Scan for the cell matching the given text and deliver its (X, Y) coordinate at center. 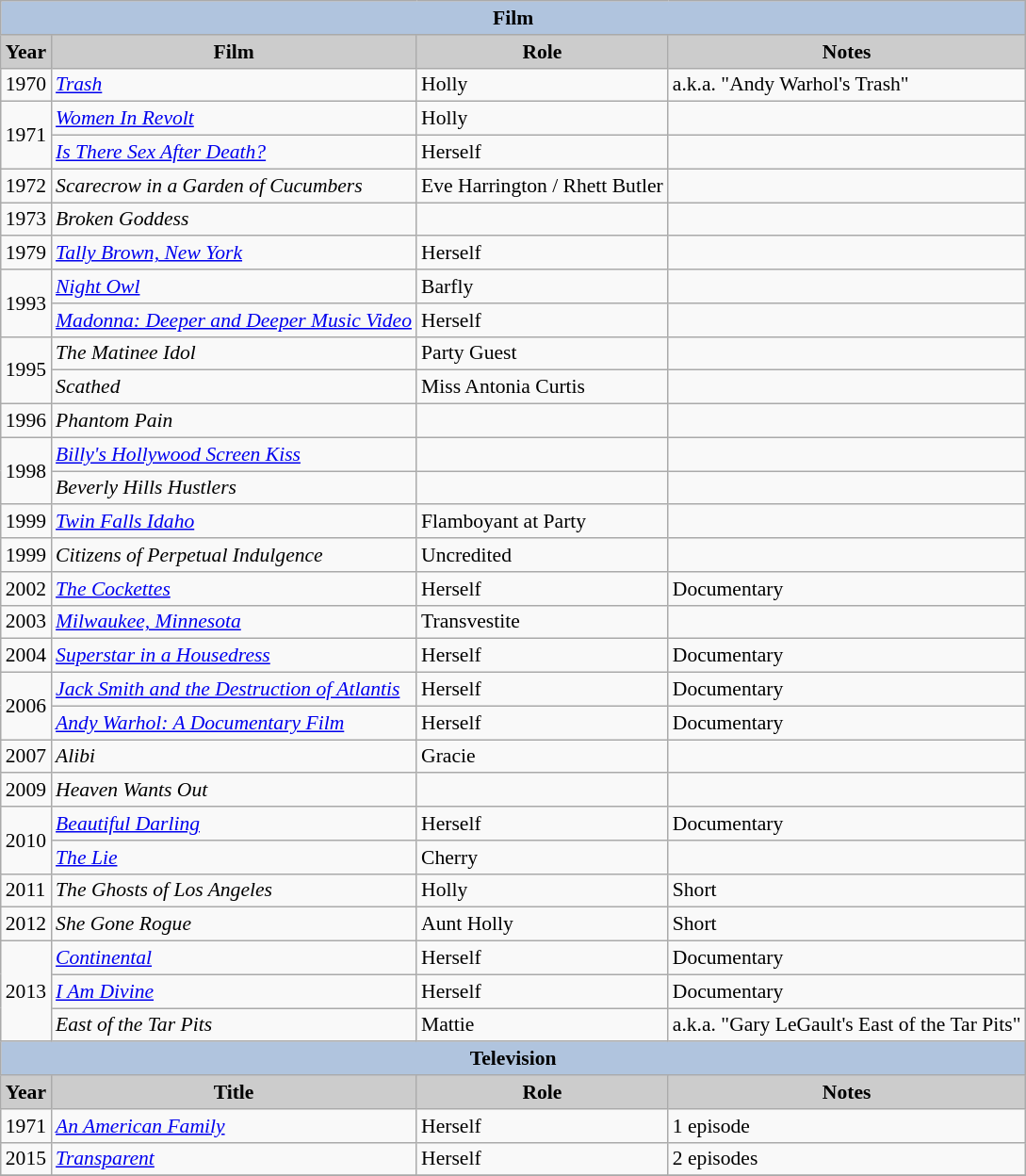
Party Guest (543, 353)
The Ghosts of Los Angeles (234, 890)
1998 (26, 471)
2007 (26, 757)
Scathed (234, 387)
Uncredited (543, 555)
The Cockettes (234, 589)
2002 (26, 589)
Trash (234, 85)
Tally Brown, New York (234, 253)
2011 (26, 890)
2010 (26, 841)
2015 (26, 1159)
Women In Revolt (234, 119)
Phantom Pain (234, 421)
Continental (234, 958)
1995 (26, 369)
1970 (26, 85)
1973 (26, 220)
Beverly Hills Hustlers (234, 488)
Cherry (543, 857)
Beautiful Darling (234, 824)
2003 (26, 622)
2 episodes (847, 1159)
Heaven Wants Out (234, 791)
The Lie (234, 857)
1972 (26, 186)
Mattie (543, 1025)
Superstar in a Housedress (234, 656)
Scarecrow in a Garden of Cucumbers (234, 186)
Transparent (234, 1159)
1996 (26, 421)
a.k.a. "Andy Warhol's Trash" (847, 85)
Alibi (234, 757)
1979 (26, 253)
2009 (26, 791)
Milwaukee, Minnesota (234, 622)
She Gone Rogue (234, 924)
I Am Divine (234, 991)
Billy's Hollywood Screen Kiss (234, 454)
1993 (26, 303)
2013 (26, 991)
Barfly (543, 286)
Twin Falls Idaho (234, 522)
Eve Harrington / Rhett Butler (543, 186)
Citizens of Perpetual Indulgence (234, 555)
East of the Tar Pits (234, 1025)
2006 (26, 707)
Madonna: Deeper and Deeper Music Video (234, 320)
2012 (26, 924)
Miss Antonia Curtis (543, 387)
a.k.a. "Gary LeGault's East of the Tar Pits" (847, 1025)
Television (513, 1059)
Transvestite (543, 622)
Flamboyant at Party (543, 522)
Broken Goddess (234, 220)
Aunt Holly (543, 924)
Is There Sex After Death? (234, 153)
Andy Warhol: A Documentary Film (234, 723)
Title (234, 1092)
2004 (26, 656)
The Matinee Idol (234, 353)
An American Family (234, 1126)
Gracie (543, 757)
Jack Smith and the Destruction of Atlantis (234, 690)
Night Owl (234, 286)
1 episode (847, 1126)
